Pinpoint the cell where the given text exists, returning its (X, Y) midpoint coordinate. 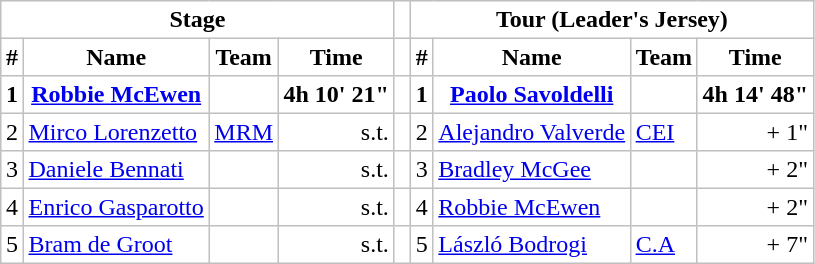
Paolo Savoldelli (532, 95)
Alejandro Valverde (532, 132)
Bradley McGee (532, 170)
Bram de Groot (116, 245)
Daniele Bennati (116, 170)
Stage (198, 20)
Mirco Lorenzetto (116, 132)
Enrico Gasparotto (116, 207)
C.A (664, 245)
4h 14' 48" (755, 95)
MRM (244, 132)
+ 1" (755, 132)
+ 7" (755, 245)
Tour (Leader's Jersey) (612, 20)
4h 10' 21" (336, 95)
László Bodrogi (532, 245)
CEI (664, 132)
